Return (X, Y) of the center of cell containing provided text 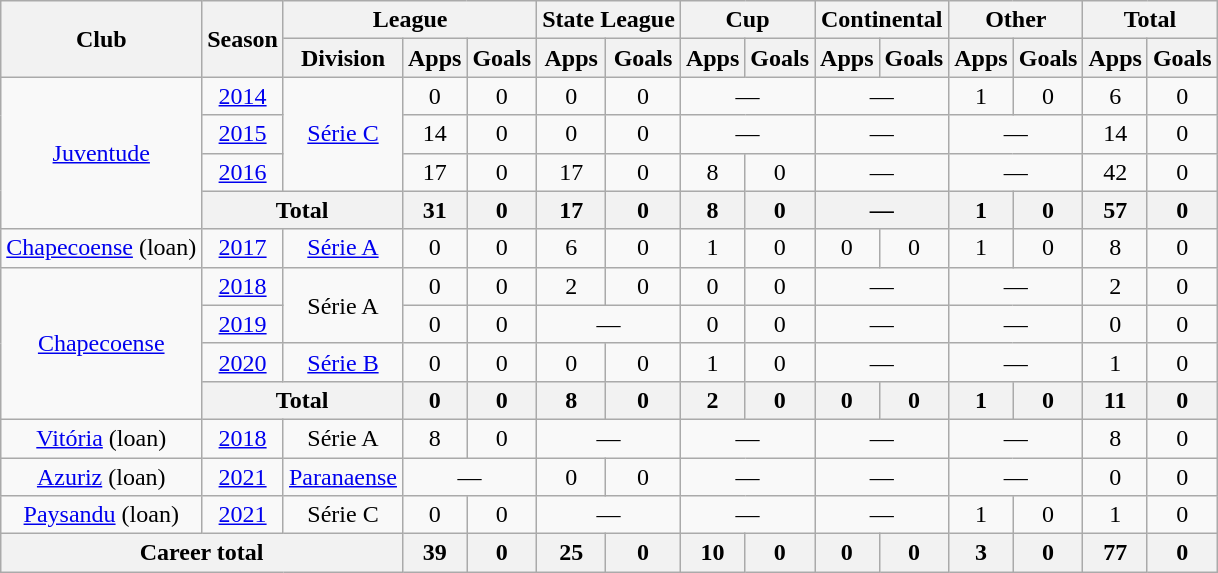
10 (712, 553)
Paysandu (loan) (102, 515)
Vitória (loan) (102, 438)
Chapecoense (102, 343)
Azuriz (loan) (102, 477)
57 (1115, 210)
Career total (202, 553)
Juventude (102, 153)
Cup (747, 20)
42 (1115, 172)
77 (1115, 553)
League (410, 20)
Continental (882, 20)
Division (342, 58)
3 (981, 553)
2016 (243, 172)
25 (572, 553)
39 (434, 553)
Paranaense (342, 477)
Season (243, 39)
2014 (243, 96)
2015 (243, 134)
Série B (342, 362)
11 (1115, 400)
2019 (243, 324)
Club (102, 39)
2017 (243, 248)
State League (609, 20)
Chapecoense (loan) (102, 248)
31 (434, 210)
2020 (243, 362)
Other (1016, 20)
